Pinpoint the cell where the given text exists, returning its (X, Y) midpoint coordinate. 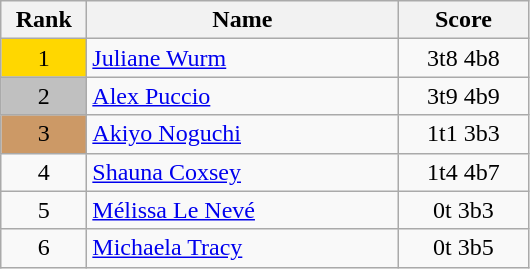
1t4 4b7 (464, 172)
1t1 3b3 (464, 134)
1 (44, 58)
Juliane Wurm (242, 58)
6 (44, 248)
3t9 4b9 (464, 96)
0t 3b5 (464, 248)
Alex Puccio (242, 96)
5 (44, 210)
4 (44, 172)
Mélissa Le Nevé (242, 210)
3 (44, 134)
0t 3b3 (464, 210)
Rank (44, 20)
Score (464, 20)
Michaela Tracy (242, 248)
Akiyo Noguchi (242, 134)
3t8 4b8 (464, 58)
Shauna Coxsey (242, 172)
2 (44, 96)
Name (242, 20)
